Output the [X, Y] coordinate of the center of the cell containing the given text.  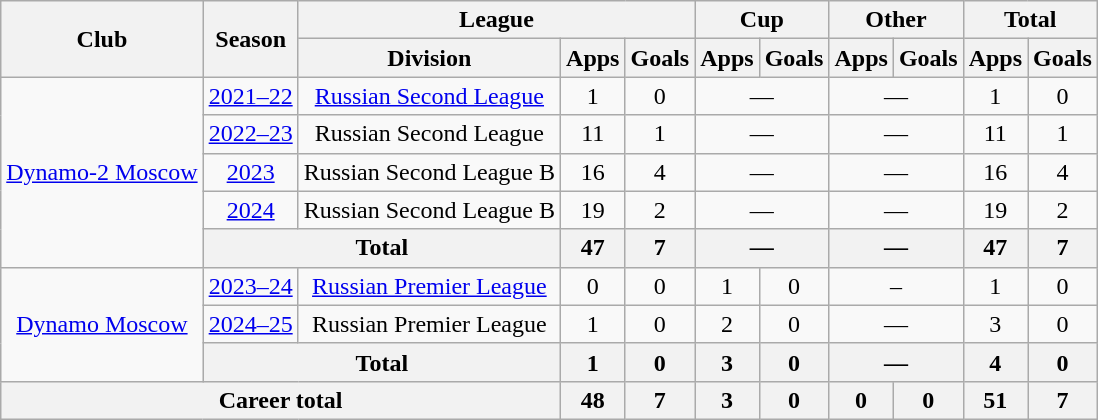
Career total [281, 400]
2024 [250, 210]
Dynamo Moscow [102, 324]
Season [250, 39]
League [496, 20]
Dynamo-2 Moscow [102, 172]
2023–24 [250, 286]
2022–23 [250, 134]
51 [995, 400]
Other [896, 20]
Club [102, 39]
2024–25 [250, 324]
2021–22 [250, 96]
– [896, 286]
2023 [250, 172]
Cup [762, 20]
48 [593, 400]
Division [429, 58]
